Identify which cell holds the provided text, then report its (x, y) central coordinate. 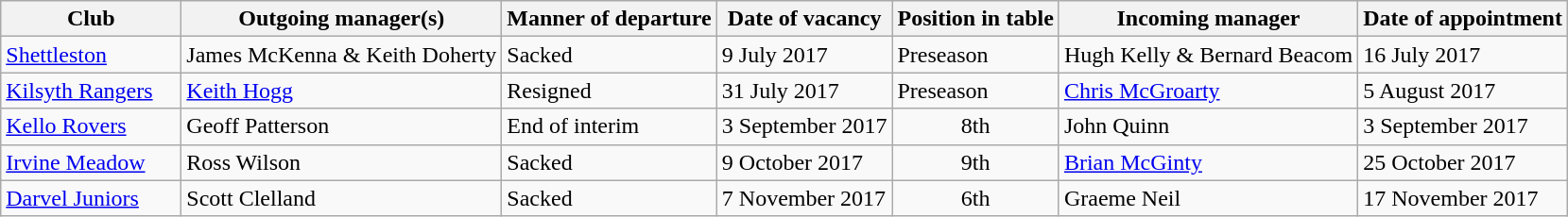
8th (975, 126)
Outgoing manager(s) (342, 19)
Shettleston (91, 55)
9 October 2017 (804, 162)
James McKenna & Keith Doherty (342, 55)
Resigned (609, 91)
End of interim (609, 126)
Chris McGroarty (1208, 91)
Keith Hogg (342, 91)
6th (975, 198)
Irvine Meadow (91, 162)
Date of appointment (1463, 19)
16 July 2017 (1463, 55)
Darvel Juniors (91, 198)
John Quinn (1208, 126)
Ross Wilson (342, 162)
7 November 2017 (804, 198)
5 August 2017 (1463, 91)
17 November 2017 (1463, 198)
9 July 2017 (804, 55)
31 July 2017 (804, 91)
Graeme Neil (1208, 198)
Manner of departure (609, 19)
Kilsyth Rangers (91, 91)
9th (975, 162)
Kello Rovers (91, 126)
Hugh Kelly & Bernard Beacom (1208, 55)
Club (91, 19)
Scott Clelland (342, 198)
Date of vacancy (804, 19)
Geoff Patterson (342, 126)
25 October 2017 (1463, 162)
Brian McGinty (1208, 162)
Position in table (975, 19)
Incoming manager (1208, 19)
